Output the (X, Y) coordinate of the center of the cell containing the given text.  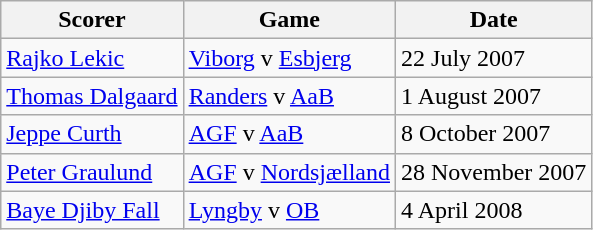
Randers v AaB (289, 96)
1 August 2007 (494, 96)
8 October 2007 (494, 134)
Jeppe Curth (92, 134)
4 April 2008 (494, 210)
AGF v Nordsjælland (289, 172)
Baye Djiby Fall (92, 210)
Thomas Dalgaard (92, 96)
Rajko Lekic (92, 58)
Game (289, 20)
Scorer (92, 20)
AGF v AaB (289, 134)
Date (494, 20)
Peter Graulund (92, 172)
22 July 2007 (494, 58)
Lyngby v OB (289, 210)
28 November 2007 (494, 172)
Viborg v Esbjerg (289, 58)
